Find where the given text appears and provide that cell's center as (X, Y) coordinate. 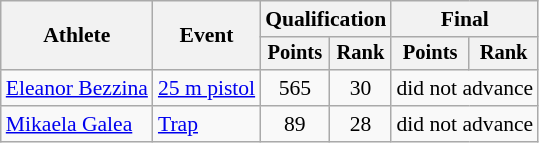
565 (294, 88)
Mikaela Galea (77, 124)
Qualification (326, 19)
Athlete (77, 36)
Final (464, 19)
89 (294, 124)
28 (360, 124)
Eleanor Bezzina (77, 88)
30 (360, 88)
Event (206, 36)
Trap (206, 124)
25 m pistol (206, 88)
